Search for the cell housing the specified text and yield its (X, Y) center coordinate. 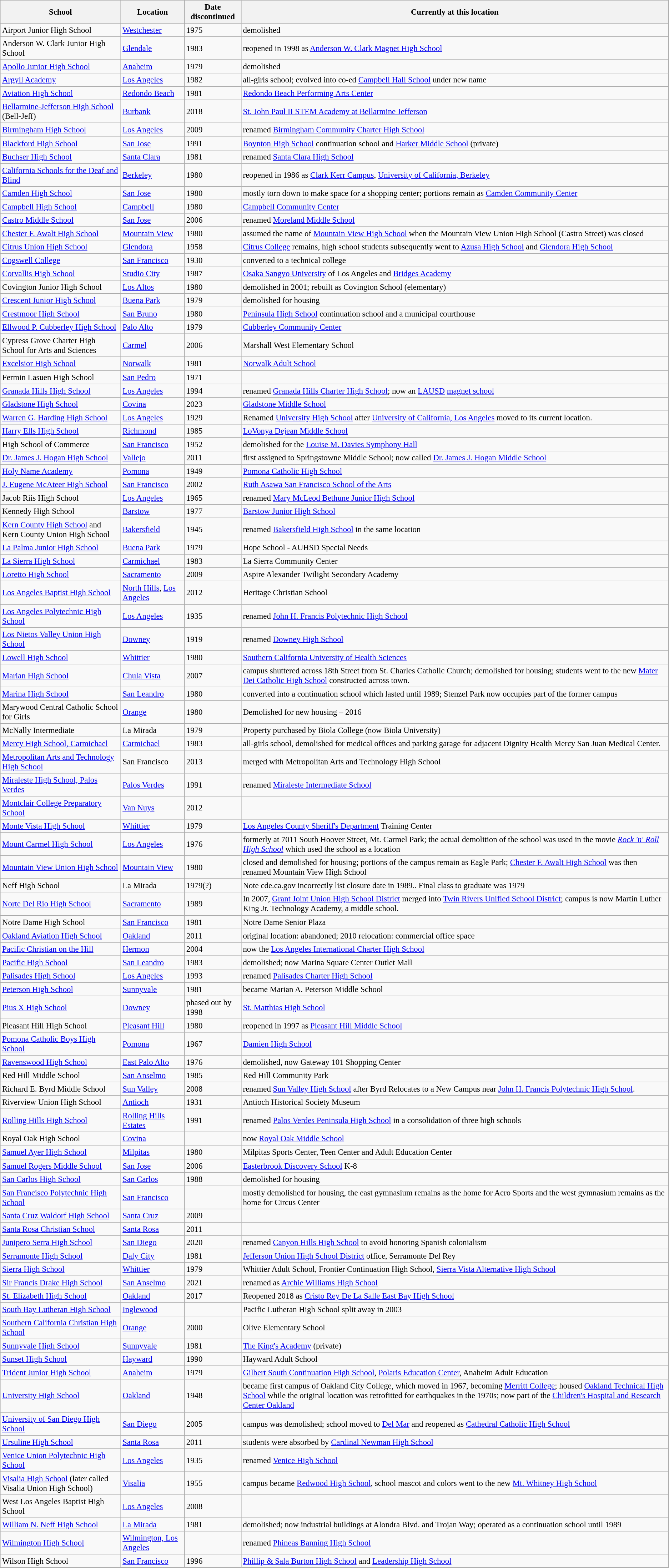
renamed John H. Francis Polytechnic High School (455, 616)
J. Eugene McAteer High School (61, 485)
2013 (213, 762)
Neff High School (61, 886)
Pleasant Hill (153, 1026)
Los Angeles Baptist High School (61, 593)
Aspire Alexander Twilight Secondary Academy (455, 575)
Glendale (153, 49)
Rolling Hills Estates (153, 1121)
Location (153, 12)
La Palma Junior High School (61, 548)
Ursuline High School (61, 1442)
Renamed University High School after University of California, Los Angeles moved to its current location. (455, 418)
1975 (213, 30)
The King's Academy (private) (455, 1346)
Pius X High School (61, 1008)
Sun Valley (153, 1089)
Pomona Catholic High School (455, 471)
Note cde.ca.gov incorrectly list closure date in 1989.. Final class to graduate was 1979 (455, 886)
Gladstone Middle School (455, 404)
Airport Junior High School (61, 30)
demolished, now Gateway 101 Shopping Center (455, 1062)
1971 (213, 377)
Palisades High School (61, 976)
Norte Del Rio High School (61, 904)
1929 (213, 418)
Boynton High School continuation school and Harker Middle School (private) (455, 143)
Dr. James J. Hogan High School (61, 458)
Covington Junior High School (61, 287)
1989 (213, 904)
Marshall West Elementary School (455, 345)
Riverview Union High School (61, 1102)
Mountain View Union High School (61, 867)
Samuel Rogers Middle School (61, 1166)
2018 (213, 111)
Antioch (153, 1102)
Gladstone High School (61, 404)
reopened in 1998 as Anderson W. Clark Magnet High School (455, 49)
LoVonya Dejean Middle School (455, 431)
Jefferson Union High School District office, Serramonte Del Rey (455, 1256)
Pleasant Hill High School (61, 1026)
University High School (61, 1396)
2017 (213, 1296)
Cypress Grove Charter High School for Arts and Sciences (61, 345)
Cubberley Community Center (455, 327)
Wilson High School (61, 1561)
Norwalk Adult School (455, 364)
renamed Santa Clara High School (455, 157)
Wilmington, Los Angeles (153, 1543)
Sunset High School (61, 1359)
Bakersfield (153, 530)
Red Hill Middle School (61, 1076)
Bellarmine-Jefferson High School (Bell-Jeff) (61, 111)
Date discontinued (213, 12)
Warren G. Harding High School (61, 418)
Los Altos (153, 287)
Sir Francis Drake High School (61, 1283)
Pomona Catholic Boys High School (61, 1044)
2005 (213, 1424)
Castro Middle School (61, 220)
High School of Commerce (61, 444)
Studio City (153, 274)
Kern County High School and Kern County Union High School (61, 530)
1945 (213, 530)
Vallejo (153, 458)
West Los Angeles Baptist High School (61, 1507)
San Francisco Polytechnic High School (61, 1198)
1994 (213, 391)
assumed the name of Mountain View High School when the Mountain View Union High School (Castro Street) was closed (455, 233)
Los Angeles County Sheriff's Department Training Center (455, 826)
Visalia High School (later called Visalia Union High School) (61, 1483)
Phillip & Sala Burton High School and Leadership High School (455, 1561)
Venice Union Polytechnic High School (61, 1460)
Metropolitan Arts and Technology High School (61, 762)
phased out by 1998 (213, 1008)
mostly torn down to make space for a shopping center; portions remain as Camden Community Center (455, 193)
Trident Junior High School (61, 1373)
reopened in 1997 as Pleasant Hill Middle School (455, 1026)
renamed Canyon Hills High School to avoid honoring Spanish colonialism (455, 1243)
Holy Name Academy (61, 471)
converted into a continuation school which lasted until 1989; Stenzel Park now occupies part of the former campus (455, 694)
Peninsula High School continuation school and a municipal courthouse (455, 314)
Los Angeles Polytechnic High School (61, 616)
Reopened 2018 as Cristo Rey De La Salle East Bay High School (455, 1296)
Santa Rosa Christian School (61, 1229)
1979(?) (213, 886)
Inglewood (153, 1310)
renamed Sun Valley High School after Byrd Relocates to a New Campus near John H. Francis Polytechnic High School. (455, 1089)
Fermin Lasuen High School (61, 377)
Junipero Serra High School (61, 1243)
1949 (213, 471)
1955 (213, 1483)
Marywood Central Catholic School for Girls (61, 712)
merged with Metropolitan Arts and Technology High School (455, 762)
Easterbrook Discovery School K-8 (455, 1166)
La Sierra High School (61, 561)
demolished; now Marina Square Center Outlet Mall (455, 962)
Santa Clara (153, 157)
McNally Intermediate (61, 730)
2021 (213, 1283)
Rolling Hills High School (61, 1121)
San Pedro (153, 377)
Los Nietos Valley Union High School (61, 639)
School (61, 12)
Santa Cruz (153, 1215)
Miraleste High School, Palos Verdes (61, 785)
Osaka Sangyo University of Los Angeles and Bridges Academy (455, 274)
1982 (213, 80)
North Hills, Los Angeles (153, 593)
now Royal Oak Middle School (455, 1139)
Marina High School (61, 694)
Milpitas (153, 1152)
2020 (213, 1243)
Harry Ells High School (61, 431)
San Carlos (153, 1179)
Norwalk (153, 364)
Palo Alto (153, 327)
Hermon (153, 949)
Mercy High School, Carmichael (61, 744)
1987 (213, 274)
renamed Moreland Middle School (455, 220)
Buchser High School (61, 157)
University of San Diego High School (61, 1424)
1988 (213, 1179)
Berkeley (153, 175)
Campbell (153, 207)
renamed Bakersfield High School in the same location (455, 530)
Aviation High School (61, 93)
Campbell Community Center (455, 207)
renamed Phineas Banning High School (455, 1543)
Palos Verdes (153, 785)
renamed Palisades Charter High School (455, 976)
Royal Oak High School (61, 1139)
Currently at this location (455, 12)
renamed Birmingham Community Charter High School (455, 130)
now the Los Angeles International Charter High School (455, 949)
William N. Neff High School (61, 1524)
St. John Paul II STEM Academy at Bellarmine Jefferson (455, 111)
Glendora (153, 247)
1967 (213, 1044)
1965 (213, 498)
renamed Palos Verdes Peninsula High School in a consolidation of three high schools (455, 1121)
Excelsior High School (61, 364)
Demolished for new housing – 2016 (455, 712)
Redondo Beach (153, 93)
1958 (213, 247)
Pacific Christian on the Hill (61, 949)
La Sierra Community Center (455, 561)
Pacific Lutheran High School split away in 2003 (455, 1310)
St. Elizabeth High School (61, 1296)
Crestmoor High School (61, 314)
Peterson High School (61, 989)
St. Matthias High School (455, 1008)
Milpitas Sports Center, Teen Center and Adult Education Center (455, 1152)
Ruth Asawa San Francisco School of the Arts (455, 485)
renamed Mary McLeod Bethune Junior High School (455, 498)
Blackford High School (61, 143)
Mount Carmel High School (61, 844)
Montclair College Preparatory School (61, 808)
1919 (213, 639)
Apollo Junior High School (61, 67)
all-girls school; evolved into co-ed Campbell Hall School under new name (455, 80)
Gilbert South Continuation High School, Polaris Education Center, Anaheim Adult Education (455, 1373)
1948 (213, 1396)
Barstow (153, 511)
all-girls school, demolished for medical offices and parking garage for adjacent Dignity Health Mercy San Juan Medical Center. (455, 744)
original location: abandoned; 2010 relocation: commercial office space (455, 936)
demolished in 2001; rebuilt as Covington School (elementary) (455, 287)
2023 (213, 404)
Burbank (153, 111)
campus became Redwood High School, school mascot and colors went to the new Mt. Whitney High School (455, 1483)
1990 (213, 1359)
Carmel (153, 345)
Oakland Aviation High School (61, 936)
Loretto High School (61, 575)
Van Nuys (153, 808)
Birmingham High School (61, 130)
Sierra High School (61, 1269)
Ellwood P. Cubberley High School (61, 327)
Antioch Historical Society Museum (455, 1102)
mostly demolished for housing, the east gymnasium remains as the home for Acro Sports and the west gymnasium remains as the home for Circus Center (455, 1198)
Whittier Adult School, Frontier Continuation High School, Sierra Vista Alternative High School (455, 1269)
Redondo Beach Performing Arts Center (455, 93)
Marian High School (61, 675)
Hayward (153, 1359)
Jacob Riis High School (61, 498)
Notre Dame Senior Plaza (455, 922)
campus was demolished; school moved to Del Mar and reopened as Cathedral Catholic High School (455, 1424)
San Carlos High School (61, 1179)
renamed Miraleste Intermediate School (455, 785)
Pacific High School (61, 962)
Damien High School (455, 1044)
Argyll Academy (61, 80)
reopened in 1986 as Clark Kerr Campus, University of California, Berkeley (455, 175)
demolished for the Louise M. Davies Symphony Hall (455, 444)
San Bruno (153, 314)
1930 (213, 260)
Olive Elementary School (455, 1327)
Westchester (153, 30)
students were absorbed by Cardinal Newman High School (455, 1442)
2002 (213, 485)
Richard E. Byrd Middle School (61, 1089)
2007 (213, 675)
Red Hill Community Park (455, 1076)
2004 (213, 949)
Campbell High School (61, 207)
Granada Hills High School (61, 391)
1952 (213, 444)
Wilmington High School (61, 1543)
Santa Cruz Waldorf High School (61, 1215)
demolished; now industrial buildings at Alondra Blvd. and Trojan Way; operated as a continuation school until 1989 (455, 1524)
1931 (213, 1102)
Notre Dame High School (61, 922)
Southern California University of Health Sciences (455, 657)
Serramonte High School (61, 1256)
Anderson W. Clark Junior High School (61, 49)
became Marian A. Peterson Middle School (455, 989)
East Palo Alto (153, 1062)
Hope School - AUHSD Special Needs (455, 548)
Citrus Union High School (61, 247)
Camden High School (61, 193)
converted to a technical college (455, 260)
renamed Downey High School (455, 639)
South Bay Lutheran High School (61, 1310)
Crescent Junior High School (61, 300)
Daly City (153, 1256)
first assigned to Springstowne Middle School; now called Dr. James J. Hogan Middle School (455, 458)
Sunnyvale High School (61, 1346)
California Schools for the Deaf and Blind (61, 175)
Property purchased by Biola College (now Biola University) (455, 730)
Ravenswood High School (61, 1062)
Visalia (153, 1483)
renamed as Archie Williams High School (455, 1283)
Hayward Adult School (455, 1359)
1993 (213, 976)
Corvallis High School (61, 274)
1977 (213, 511)
2000 (213, 1327)
renamed Granada Hills Charter High School; now an LAUSD magnet school (455, 391)
Heritage Christian School (455, 593)
Citrus College remains, high school students subsequently went to Azusa High School and Glendora High School (455, 247)
Southern California Christian High School (61, 1327)
renamed Venice High School (455, 1460)
Richmond (153, 431)
Chula Vista (153, 675)
Cogswell College (61, 260)
Barstow Junior High School (455, 511)
Chester F. Awalt High School (61, 233)
Kennedy High School (61, 511)
1996 (213, 1561)
Monte Vista High School (61, 826)
Lowell High School (61, 657)
Samuel Ayer High School (61, 1152)
